Return the [x, y] coordinate for the center point of the cell that contains the specified text.  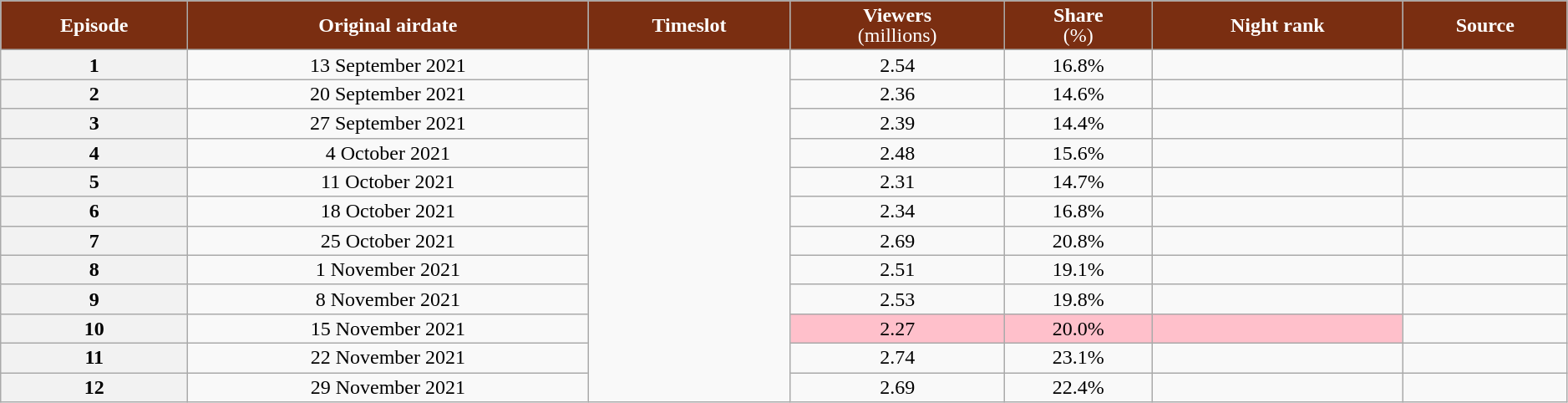
2.74 [897, 358]
15.6% [1078, 152]
14.6% [1078, 94]
25 October 2021 [388, 241]
Viewers(millions) [897, 25]
14.4% [1078, 124]
Night rank [1277, 25]
12 [94, 388]
2.27 [897, 328]
8 [94, 269]
Episode [94, 25]
11 October 2021 [388, 182]
2.54 [897, 65]
2.39 [897, 124]
10 [94, 328]
Original airdate [388, 25]
2.36 [897, 94]
9 [94, 299]
4 [94, 152]
5 [94, 182]
11 [94, 358]
29 November 2021 [388, 388]
1 [94, 65]
2.48 [897, 152]
8 November 2021 [388, 299]
15 November 2021 [388, 328]
18 October 2021 [388, 211]
27 September 2021 [388, 124]
1 November 2021 [388, 269]
2.51 [897, 269]
22 November 2021 [388, 358]
2.53 [897, 299]
Source [1485, 25]
13 September 2021 [388, 65]
20.8% [1078, 241]
23.1% [1078, 358]
Timeslot [689, 25]
Share(%) [1078, 25]
2.34 [897, 211]
6 [94, 211]
3 [94, 124]
20 September 2021 [388, 94]
2.31 [897, 182]
4 October 2021 [388, 152]
20.0% [1078, 328]
14.7% [1078, 182]
22.4% [1078, 388]
19.8% [1078, 299]
19.1% [1078, 269]
7 [94, 241]
2 [94, 94]
